Output the (x, y) coordinate of the center of the cell containing the given text.  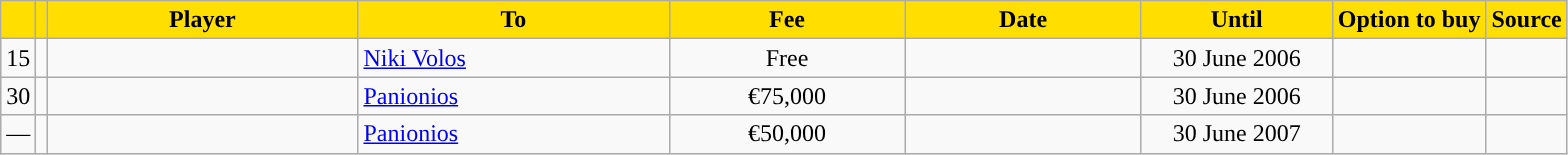
— (18, 134)
To (514, 20)
Niki Volos (514, 58)
€75,000 (787, 96)
15 (18, 58)
€50,000 (787, 134)
Option to buy (1409, 20)
30 (18, 96)
30 June 2007 (1236, 134)
Fee (787, 20)
Source (1526, 20)
Player (202, 20)
Until (1236, 20)
Date (1023, 20)
Free (787, 58)
